Locate the cell with the specified text and output its [X, Y] center coordinate. 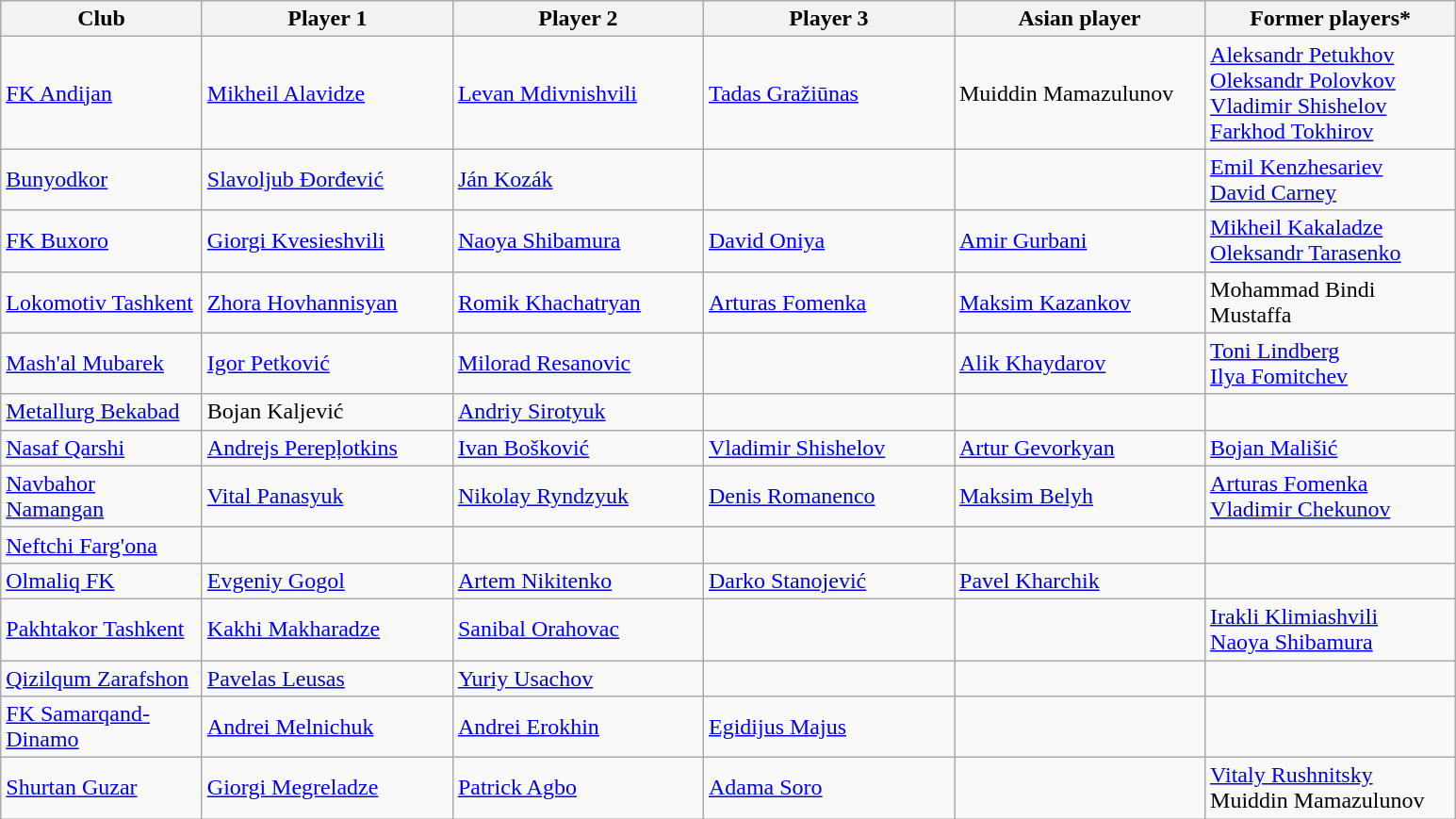
Artem Nikitenko [578, 581]
Amir Gurbani [1079, 241]
Arturas Fomenka [828, 302]
FK Andijan [102, 92]
Aleksandr Petukhov Oleksandr Polovkov Vladimir Shishelov Farkhod Tokhirov [1331, 92]
Club [102, 19]
Levan Mdivnishvili [578, 92]
Ján Kozák [578, 179]
Giorgi Megreladze [327, 788]
Player 3 [828, 19]
Artur Gevorkyan [1079, 448]
Mikheil Kakaladze Oleksandr Tarasenko [1331, 241]
Sanibal Orahovac [578, 630]
David Oniya [828, 241]
Romik Khachatryan [578, 302]
Andrei Melnichuk [327, 728]
Qizilqum Zarafshon [102, 678]
Pakhtakor Tashkent [102, 630]
Giorgi Kvesieshvili [327, 241]
Pavelas Leusas [327, 678]
Evgeniy Gogol [327, 581]
Neftchi Farg'ona [102, 545]
Player 1 [327, 19]
Tadas Gražiūnas [828, 92]
Yuriy Usachov [578, 678]
Maksim Kazankov [1079, 302]
Kakhi Makharadze [327, 630]
Shurtan Guzar [102, 788]
Slavoljub Đorđević [327, 179]
Zhora Hovhannisyan [327, 302]
Andrei Erokhin [578, 728]
Igor Petković [327, 364]
Muiddin Mamazulunov [1079, 92]
Asian player [1079, 19]
Andrejs Perepļotkins [327, 448]
Navbahor Namangan [102, 496]
Egidijus Majus [828, 728]
Bunyodkor [102, 179]
Vital Panasyuk [327, 496]
Olmaliq FK [102, 581]
Patrick Agbo [578, 788]
Naoya Shibamura [578, 241]
Metallurg Bekabad [102, 412]
Milorad Resanovic [578, 364]
Darko Stanojević [828, 581]
Nikolay Ryndzyuk [578, 496]
Vladimir Shishelov [828, 448]
Vitaly Rushnitsky Muiddin Mamazulunov [1331, 788]
Bojan Kaljević [327, 412]
Denis Romanenco [828, 496]
Bojan Mališić [1331, 448]
FK Samarqand-Dinamo [102, 728]
Toni Lindberg Ilya Fomitchev [1331, 364]
Mohammad Bindi Mustaffa [1331, 302]
Pavel Kharchik [1079, 581]
Mash'al Mubarek [102, 364]
Former players* [1331, 19]
Mikheil Alavidze [327, 92]
Adama Soro [828, 788]
FK Buxoro [102, 241]
Arturas Fomenka Vladimir Chekunov [1331, 496]
Ivan Bošković [578, 448]
Lokomotiv Tashkent [102, 302]
Nasaf Qarshi [102, 448]
Irakli Klimiashvili Naoya Shibamura [1331, 630]
Alik Khaydarov [1079, 364]
Andriy Sirotyuk [578, 412]
Player 2 [578, 19]
Emil Kenzhesariev David Carney [1331, 179]
Maksim Belyh [1079, 496]
